Pinpoint the cell where the given text exists, returning its [X, Y] midpoint coordinate. 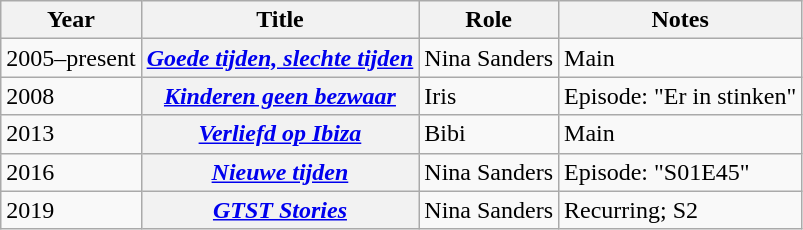
Episode: "Er in stinken" [680, 96]
Bibi [489, 134]
Kinderen geen bezwaar [280, 96]
Title [280, 20]
2005–present [71, 58]
Role [489, 20]
Goede tijden, slechte tijden [280, 58]
Nieuwe tijden [280, 172]
Verliefd op Ibiza [280, 134]
2013 [71, 134]
Year [71, 20]
Recurring; S2 [680, 210]
Iris [489, 96]
2008 [71, 96]
GTST Stories [280, 210]
2016 [71, 172]
Episode: "S01E45" [680, 172]
2019 [71, 210]
Notes [680, 20]
